Identify which cell holds the provided text, then report its (x, y) central coordinate. 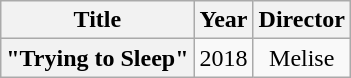
Title (98, 20)
Melise (302, 58)
Director (302, 20)
"Trying to Sleep" (98, 58)
2018 (224, 58)
Year (224, 20)
